Locate the cell with the specified text and output its [x, y] center coordinate. 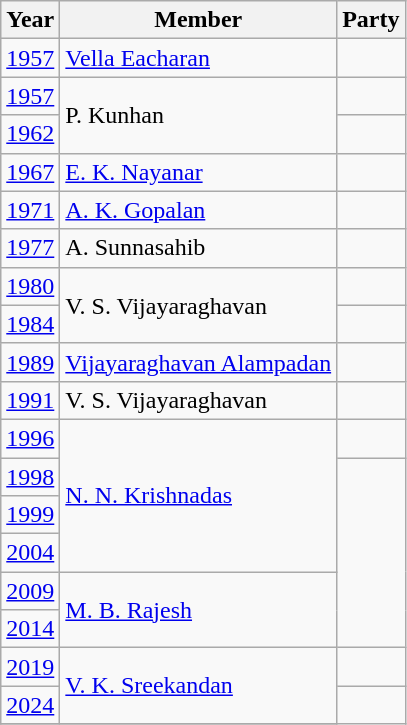
2009 [30, 591]
M. B. Rajesh [198, 610]
Vella Eacharan [198, 58]
Party [371, 20]
E. K. Nayanar [198, 172]
1967 [30, 172]
1996 [30, 438]
2019 [30, 667]
1999 [30, 515]
1984 [30, 324]
1962 [30, 134]
1971 [30, 210]
2024 [30, 705]
2014 [30, 629]
1998 [30, 477]
1989 [30, 362]
Vijayaraghavan Alampadan [198, 362]
A. Sunnasahib [198, 248]
1977 [30, 248]
1980 [30, 286]
A. K. Gopalan [198, 210]
1991 [30, 400]
2004 [30, 553]
P. Kunhan [198, 115]
Year [30, 20]
N. N. Krishnadas [198, 495]
Member [198, 20]
V. K. Sreekandan [198, 686]
